Capture the cell that displays the provided text and extract its (X, Y) central coordinate. 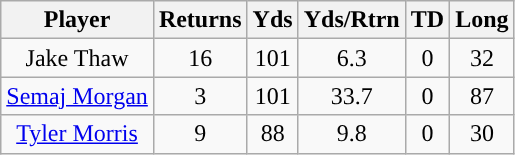
88 (272, 134)
6.3 (352, 58)
9.8 (352, 134)
9 (200, 134)
TD (427, 20)
Yds (272, 20)
Jake Thaw (78, 58)
Yds/Rtrn (352, 20)
Semaj Morgan (78, 96)
32 (482, 58)
3 (200, 96)
33.7 (352, 96)
87 (482, 96)
Returns (200, 20)
Tyler Morris (78, 134)
Long (482, 20)
Player (78, 20)
16 (200, 58)
30 (482, 134)
